Return the [X, Y] coordinate for the center point of the cell that contains the specified text.  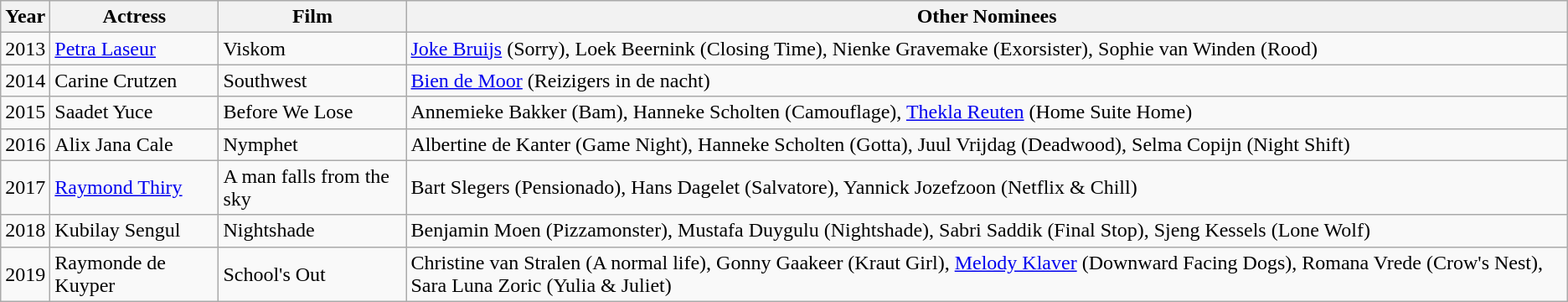
Bien de Moor (Reizigers in de nacht) [987, 81]
2017 [25, 188]
2015 [25, 112]
Southwest [312, 81]
Annemieke Bakker (Bam), Hanneke Scholten (Camouflage), Thekla Reuten (Home Suite Home) [987, 112]
Joke Bruijs (Sorry), Loek Beernink (Closing Time), Nienke Gravemake (Exorsister), Sophie van Winden (Rood) [987, 49]
Saadet Yuce [134, 112]
Viskom [312, 49]
Albertine de Kanter (Game Night), Hanneke Scholten (Gotta), Juul Vrijdag (Deadwood), Selma Copijn (Night Shift) [987, 144]
Before We Lose [312, 112]
Bart Slegers (Pensionado), Hans Dagelet (Salvatore), Yannick Jozefzoon (Netflix & Chill) [987, 188]
Other Nominees [987, 17]
2019 [25, 273]
Year [25, 17]
2013 [25, 49]
2018 [25, 231]
Petra Laseur [134, 49]
Actress [134, 17]
2014 [25, 81]
Raymonde de Kuyper [134, 273]
Kubilay Sengul [134, 231]
Film [312, 17]
A man falls from the sky [312, 188]
Benjamin Moen (Pizzamonster), Mustafa Duygulu (Nightshade), Sabri Saddik (Final Stop), Sjeng Kessels (Lone Wolf) [987, 231]
Nightshade [312, 231]
Alix Jana Cale [134, 144]
Raymond Thiry [134, 188]
School's Out [312, 273]
Carine Crutzen [134, 81]
2016 [25, 144]
Nymphet [312, 144]
